Detect which cell encompasses the target text, then output its [X, Y] center coordinate. 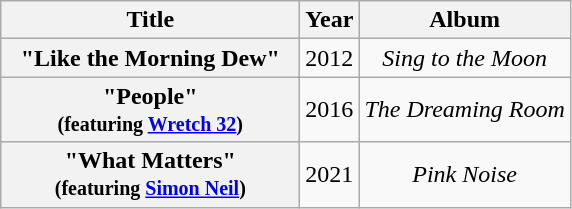
2012 [330, 58]
2021 [330, 174]
"Like the Morning Dew" [150, 58]
Pink Noise [465, 174]
"People" (featuring Wretch 32) [150, 110]
Album [465, 20]
Title [150, 20]
"What Matters" (featuring Simon Neil) [150, 174]
Sing to the Moon [465, 58]
The Dreaming Room [465, 110]
2016 [330, 110]
Year [330, 20]
